From the cell containing the given text, extract its center point as (X, Y) coordinate. 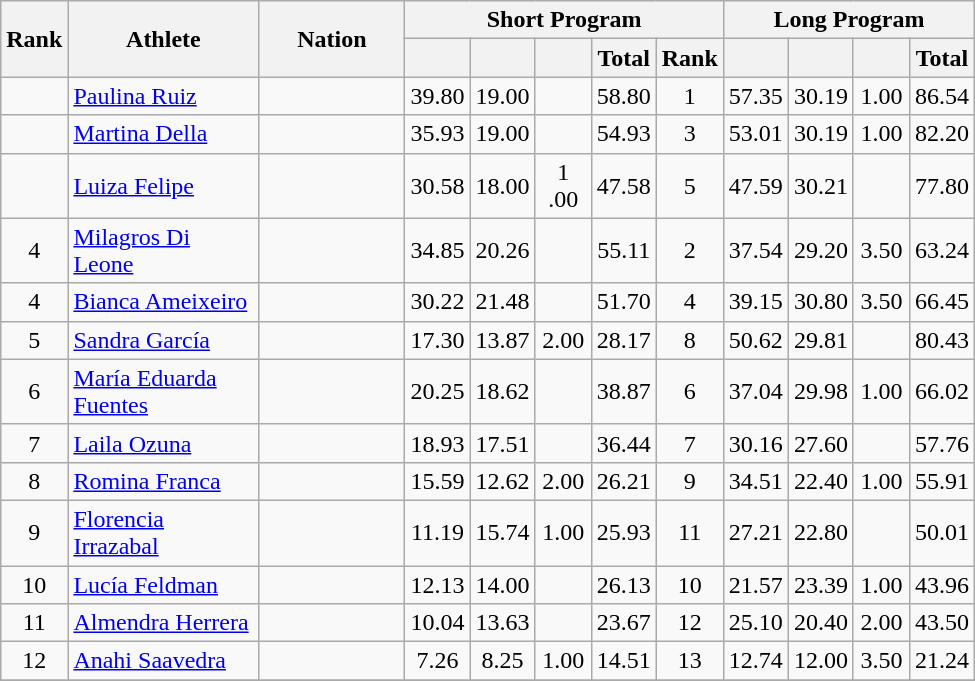
Laila Ozuna (164, 443)
37.04 (756, 392)
37.54 (756, 250)
15.59 (438, 481)
21.48 (502, 302)
29.98 (820, 392)
Lucía Feldman (164, 585)
Nation (332, 39)
2 (690, 250)
Romina Franca (164, 481)
12.13 (438, 585)
55.91 (942, 481)
77.80 (942, 186)
Almendra Herrera (164, 623)
Florencia Irrazabal (164, 532)
14.00 (502, 585)
80.43 (942, 340)
Sandra García (164, 340)
51.70 (624, 302)
29.20 (820, 250)
29.81 (820, 340)
21.57 (756, 585)
34.85 (438, 250)
30.22 (438, 302)
20.25 (438, 392)
34.51 (756, 481)
Luiza Felipe (164, 186)
57.35 (756, 96)
25.93 (624, 532)
30.16 (756, 443)
Long Program (848, 20)
7.26 (438, 661)
Bianca Ameixeiro (164, 302)
Short Program (564, 20)
21.24 (942, 661)
30.58 (438, 186)
23.39 (820, 585)
82.20 (942, 134)
13.63 (502, 623)
54.93 (624, 134)
María Eduarda Fuentes (164, 392)
18.62 (502, 392)
8.25 (502, 661)
47.59 (756, 186)
36.44 (624, 443)
38.87 (624, 392)
25.10 (756, 623)
22.80 (820, 532)
43.50 (942, 623)
Anahi Saavedra (164, 661)
1 (690, 96)
39.15 (756, 302)
43.96 (942, 585)
15.74 (502, 532)
Paulina Ruiz (164, 96)
11.19 (438, 532)
50.62 (756, 340)
39.80 (438, 96)
28.17 (624, 340)
Milagros Di Leone (164, 250)
47.58 (624, 186)
26.21 (624, 481)
55.11 (624, 250)
10.04 (438, 623)
17.30 (438, 340)
Martina Della (164, 134)
18.93 (438, 443)
57.76 (942, 443)
58.80 (624, 96)
30.21 (820, 186)
Athlete (164, 39)
13 (690, 661)
50.01 (942, 532)
63.24 (942, 250)
22.40 (820, 481)
14.51 (624, 661)
12.62 (502, 481)
86.54 (942, 96)
53.01 (756, 134)
27.60 (820, 443)
1 .00 (563, 186)
26.13 (624, 585)
3 (690, 134)
12.00 (820, 661)
30.80 (820, 302)
13.87 (502, 340)
35.93 (438, 134)
66.45 (942, 302)
27.21 (756, 532)
18.00 (502, 186)
20.40 (820, 623)
20.26 (502, 250)
12.74 (756, 661)
66.02 (942, 392)
23.67 (624, 623)
17.51 (502, 443)
